Capture the cell that displays the provided text and extract its (X, Y) central coordinate. 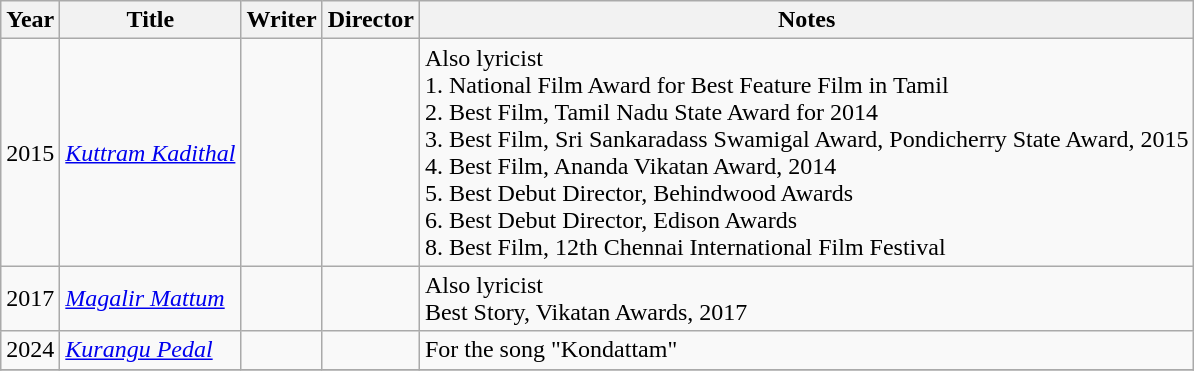
Year (30, 20)
Magalir Mattum (150, 298)
Notes (806, 20)
For the song "Kondattam" (806, 350)
Kurangu Pedal (150, 350)
2017 (30, 298)
2024 (30, 350)
2015 (30, 152)
Director (370, 20)
Title (150, 20)
Kuttram Kadithal (150, 152)
Also lyricist Best Story, Vikatan Awards, 2017 (806, 298)
Writer (282, 20)
